Search for the cell housing the specified text and yield its (x, y) center coordinate. 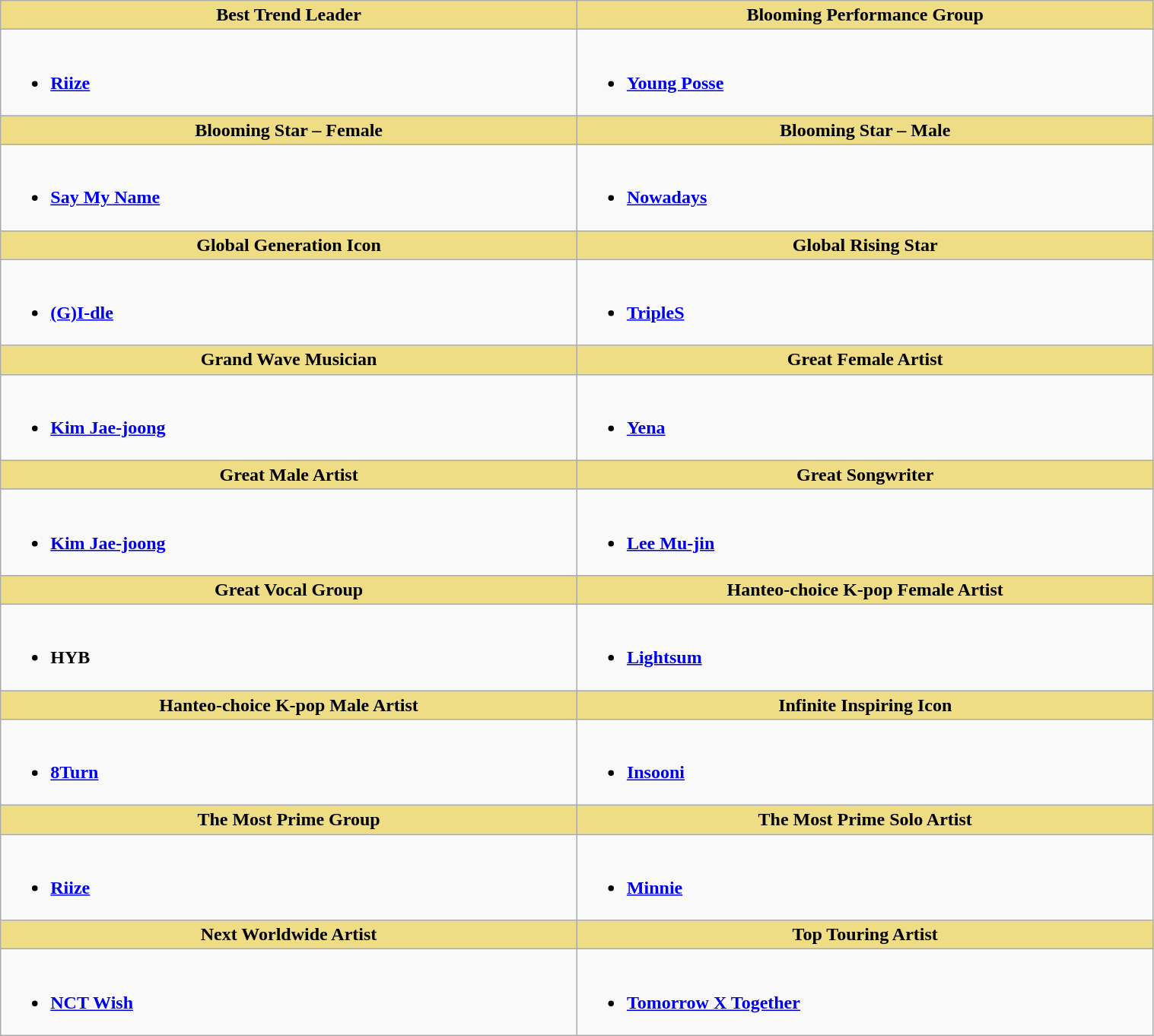
Great Vocal Group (289, 590)
Best Trend Leader (289, 15)
Young Posse (865, 73)
Infinite Inspiring Icon (865, 705)
NCT Wish (289, 992)
Blooming Star – Male (865, 130)
Blooming Performance Group (865, 15)
Great Female Artist (865, 360)
Next Worldwide Artist (289, 935)
(G)I-dle (289, 303)
Tomorrow X Together (865, 992)
Great Male Artist (289, 475)
Blooming Star – Female (289, 130)
HYB (289, 647)
Lightsum (865, 647)
Global Generation Icon (289, 245)
Lee Mu-jin (865, 532)
Great Songwriter (865, 475)
Grand Wave Musician (289, 360)
Insooni (865, 762)
8Turn (289, 762)
Nowadays (865, 187)
Say My Name (289, 187)
Top Touring Artist (865, 935)
Hanteo-choice K-pop Male Artist (289, 705)
Minnie (865, 878)
Yena (865, 417)
TripleS (865, 303)
Hanteo-choice K-pop Female Artist (865, 590)
The Most Prime Solo Artist (865, 820)
The Most Prime Group (289, 820)
Global Rising Star (865, 245)
